Pinpoint the cell where the given text exists, returning its [X, Y] midpoint coordinate. 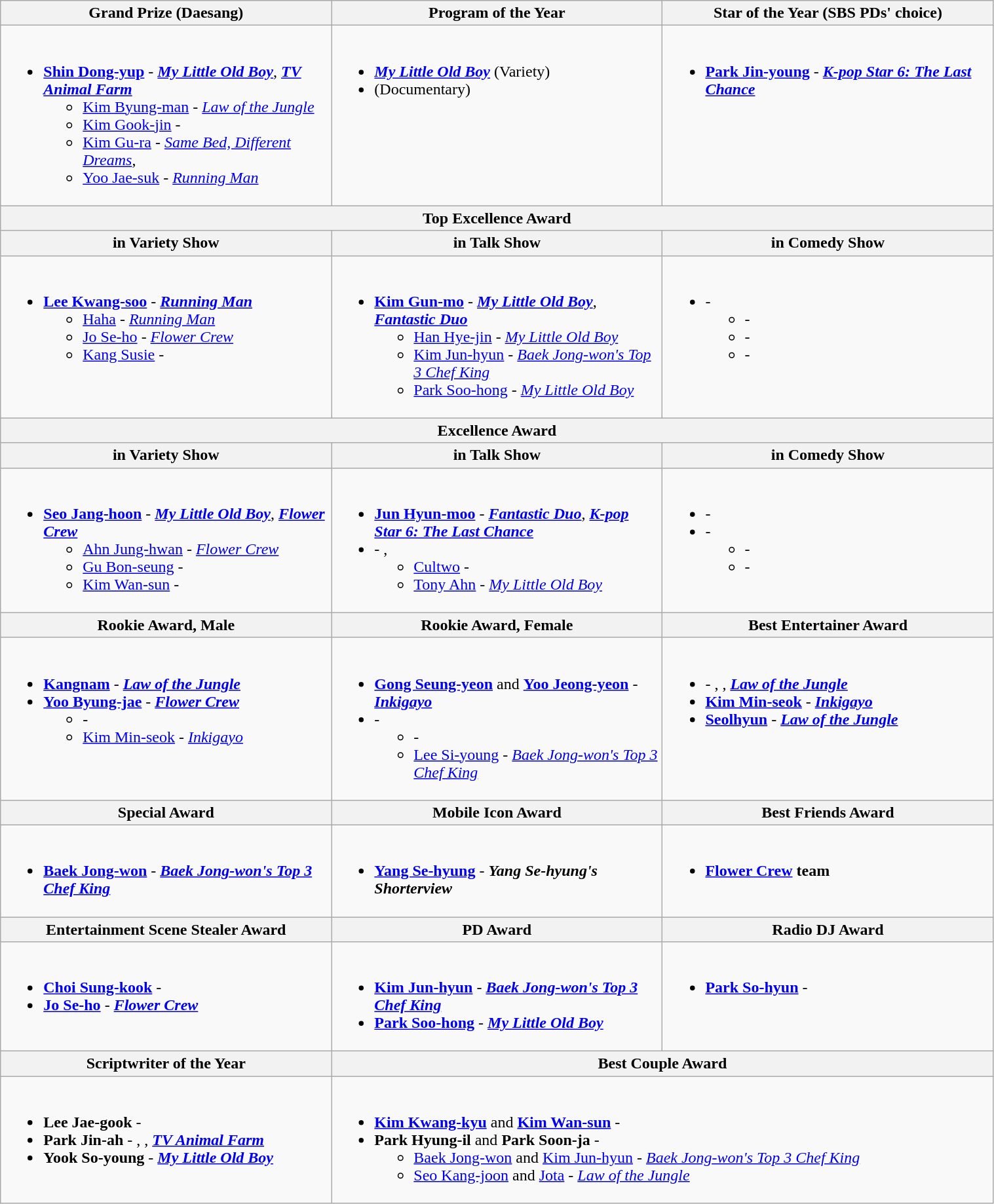
PD Award [497, 930]
Special Award [166, 812]
My Little Old Boy (Variety) (Documentary) [497, 115]
Excellence Award [497, 430]
Rookie Award, Female [497, 625]
Choi Sung-kook - Jo Se-ho - Flower Crew [166, 997]
Grand Prize (Daesang) [166, 13]
Gong Seung-yeon and Yoo Jeong-yeon - Inkigayo - - Lee Si-young - Baek Jong-won's Top 3 Chef King [497, 719]
Scriptwriter of the Year [166, 1064]
Entertainment Scene Stealer Award [166, 930]
Rookie Award, Male [166, 625]
Seo Jang-hoon - My Little Old Boy, Flower CrewAhn Jung-hwan - Flower CrewGu Bon-seung - Kim Wan-sun - [166, 540]
Best Couple Award [662, 1064]
Yang Se-hyung - Yang Se-hyung's Shorterview [497, 871]
Program of the Year [497, 13]
Star of the Year (SBS PDs' choice) [828, 13]
Best Entertainer Award [828, 625]
Lee Jae-gook - Park Jin-ah - , , TV Animal FarmYook So-young - My Little Old Boy [166, 1140]
Mobile Icon Award [497, 812]
Kim Jun-hyun - Baek Jong-won's Top 3 Chef KingPark Soo-hong - My Little Old Boy [497, 997]
Radio DJ Award [828, 930]
Lee Kwang-soo - Running ManHaha - Running ManJo Se-ho - Flower CrewKang Susie - [166, 337]
- , , Law of the JungleKim Min-seok - InkigayoSeolhyun - Law of the Jungle [828, 719]
Jun Hyun-moo - Fantastic Duo, K-pop Star 6: The Last Chance - , Cultwo - Tony Ahn - My Little Old Boy [497, 540]
Flower Crew team [828, 871]
Best Friends Award [828, 812]
Baek Jong-won - Baek Jong-won's Top 3 Chef King [166, 871]
Top Excellence Award [497, 218]
Kangnam - Law of the JungleYoo Byung-jae - Flower Crew - Kim Min-seok - Inkigayo [166, 719]
Park So-hyun - [828, 997]
Park Jin-young - K-pop Star 6: The Last Chance [828, 115]
